Scan for the cell matching the given text and deliver its (X, Y) coordinate at center. 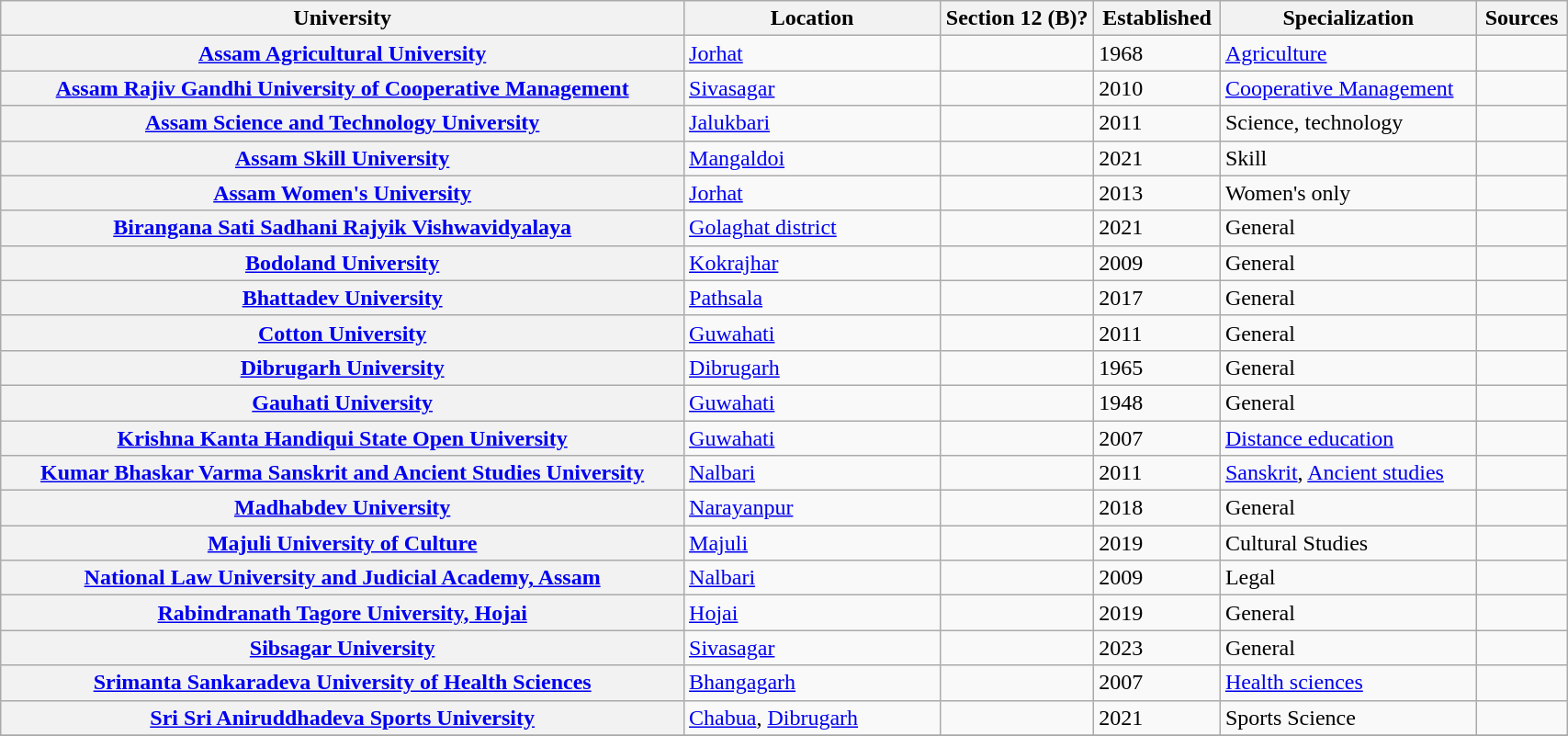
Legal (1348, 578)
National Law University and Judicial Academy, Assam (343, 578)
Distance education (1348, 438)
Sibsagar University (343, 648)
Section 12 (B)? (1016, 18)
Kokrajhar (812, 263)
Cotton University (343, 333)
Established (1157, 18)
Chabua, Dibrugarh (812, 718)
Agriculture (1348, 53)
Sri Sri Aniruddhadeva Sports University (343, 718)
1968 (1157, 53)
Women's only (1348, 193)
Cultural Studies (1348, 543)
2010 (1157, 88)
Bhangagarh (812, 683)
Krishna Kanta Handiqui State Open University (343, 438)
1965 (1157, 368)
Sanskrit, Ancient studies (1348, 473)
Specialization (1348, 18)
Assam Agricultural University (343, 53)
Bodoland University (343, 263)
Srimanta Sankaradeva University of Health Sciences (343, 683)
Location (812, 18)
Bhattadev University (343, 298)
Pathsala (812, 298)
2013 (1157, 193)
2023 (1157, 648)
Skill (1348, 158)
Golaghat district (812, 228)
Assam Women's University (343, 193)
Sports Science (1348, 718)
Rabindranath Tagore University, Hojai (343, 613)
Assam Skill University (343, 158)
Kumar Bhaskar Varma Sanskrit and Ancient Studies University (343, 473)
Jalukbari (812, 123)
Sources (1521, 18)
Health sciences (1348, 683)
Assam Science and Technology University (343, 123)
Majuli University of Culture (343, 543)
Madhabdev University (343, 508)
Dibrugarh University (343, 368)
2017 (1157, 298)
Birangana Sati Sadhani Rajyik Vishwavidyalaya (343, 228)
Hojai (812, 613)
1948 (1157, 402)
Dibrugarh (812, 368)
Narayanpur (812, 508)
2018 (1157, 508)
Assam Rajiv Gandhi University of Cooperative Management (343, 88)
Majuli (812, 543)
University (343, 18)
Cooperative Management (1348, 88)
Science, technology (1348, 123)
Mangaldoi (812, 158)
Gauhati University (343, 402)
